Search for the cell housing the specified text and yield its [x, y] center coordinate. 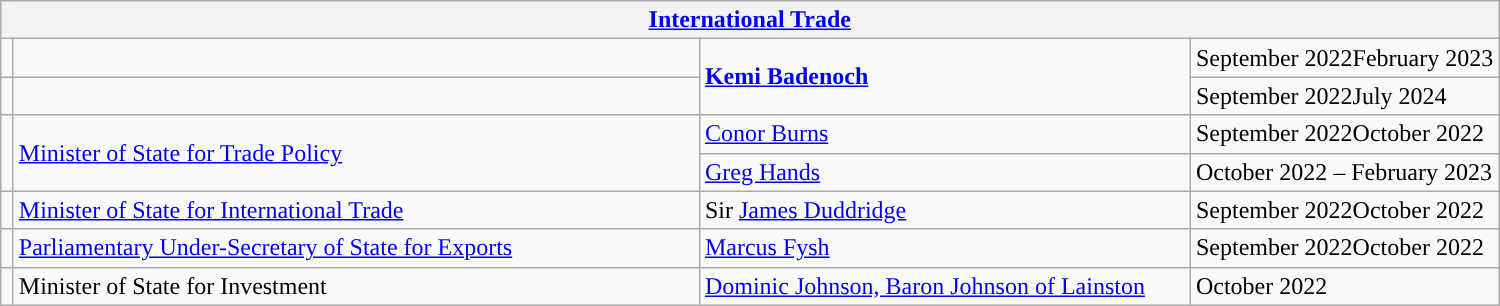
Marcus Fysh [944, 248]
Kemi Badenoch [944, 77]
Minister of State for Trade Policy [356, 153]
Sir James Duddridge [944, 210]
September 2022February 2023 [1344, 58]
Conor Burns [944, 134]
October 2022 [1344, 286]
Greg Hands [944, 172]
Dominic Johnson, Baron Johnson of Lainston [944, 286]
Parliamentary Under-Secretary of State for Exports [356, 248]
September 2022July 2024 [1344, 96]
October 2022 – February 2023 [1344, 172]
Minister of State for International Trade [356, 210]
Minister of State for Investment [356, 286]
International Trade [750, 20]
